Provide the (X, Y) coordinate of the cell's center where the given text is located.  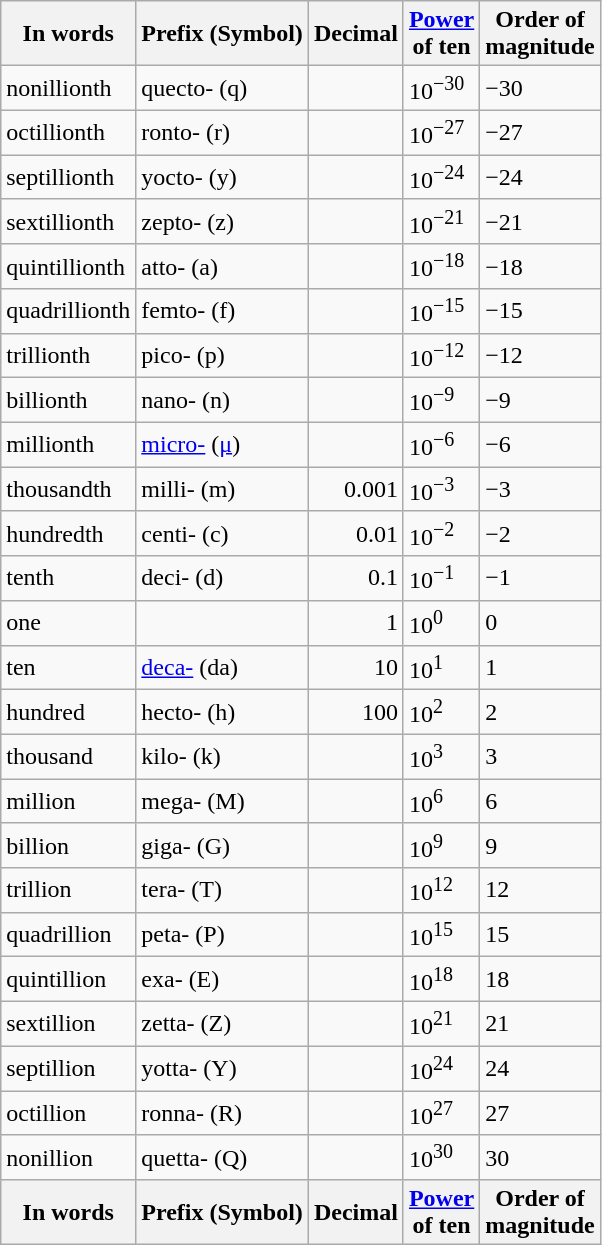
zetta- (Z) (222, 1024)
0.001 (356, 490)
1018 (441, 980)
trillion (68, 890)
billionth (68, 400)
10−24 (441, 178)
9 (540, 846)
0.1 (356, 578)
tera- (T) (222, 890)
15 (540, 934)
milli- (m) (222, 490)
10−12 (441, 356)
−21 (540, 222)
−2 (540, 534)
12 (540, 890)
10−30 (441, 88)
septillion (68, 1068)
mega- (M) (222, 802)
quadrillionth (68, 312)
10−9 (441, 400)
pico- (p) (222, 356)
nonillionth (68, 88)
centi- (c) (222, 534)
thousandth (68, 490)
10 (356, 668)
sextillion (68, 1024)
millionth (68, 444)
quetta- (Q) (222, 1158)
0.01 (356, 534)
24 (540, 1068)
deci- (d) (222, 578)
kilo- (k) (222, 756)
10−1 (441, 578)
nano- (n) (222, 400)
101 (441, 668)
10−3 (441, 490)
octillion (68, 1114)
−15 (540, 312)
10−6 (441, 444)
quadrillion (68, 934)
quecto- (q) (222, 88)
exa- (E) (222, 980)
1024 (441, 1068)
zepto- (z) (222, 222)
deca- (da) (222, 668)
nonillion (68, 1158)
103 (441, 756)
thousand (68, 756)
1015 (441, 934)
10−27 (441, 132)
10−2 (441, 534)
femto- (f) (222, 312)
10−15 (441, 312)
106 (441, 802)
−30 (540, 88)
18 (540, 980)
−18 (540, 266)
hecto- (h) (222, 712)
1012 (441, 890)
yocto- (y) (222, 178)
atto- (a) (222, 266)
1021 (441, 1024)
yotta- (Y) (222, 1068)
trillionth (68, 356)
30 (540, 1158)
quintillion (68, 980)
27 (540, 1114)
peta- (P) (222, 934)
−1 (540, 578)
tenth (68, 578)
6 (540, 802)
10−21 (441, 222)
micro- (μ) (222, 444)
2 (540, 712)
quintillionth (68, 266)
one (68, 622)
21 (540, 1024)
10−18 (441, 266)
1027 (441, 1114)
ten (68, 668)
−9 (540, 400)
sextillionth (68, 222)
octillionth (68, 132)
million (68, 802)
ronna- (R) (222, 1114)
0 (540, 622)
102 (441, 712)
1030 (441, 1158)
−3 (540, 490)
hundredth (68, 534)
billion (68, 846)
hundred (68, 712)
ronto- (r) (222, 132)
−6 (540, 444)
giga- (G) (222, 846)
−24 (540, 178)
−12 (540, 356)
109 (441, 846)
−27 (540, 132)
septillionth (68, 178)
3 (540, 756)
